For the text-containing cell, return its midpoint in [X, Y] coordinate format. 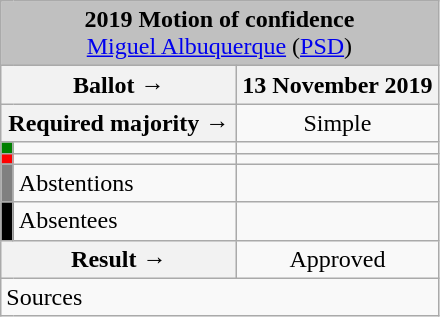
Approved [338, 259]
2019 Motion of confidenceMiguel Albuquerque (PSD) [220, 34]
Simple [338, 123]
Result → [119, 259]
Absentees [125, 221]
Ballot → [119, 85]
Abstentions [125, 183]
13 November 2019 [338, 85]
Required majority → [119, 123]
Sources [220, 297]
